Extract the [x, y] coordinate from the center of the cell holding the provided text.  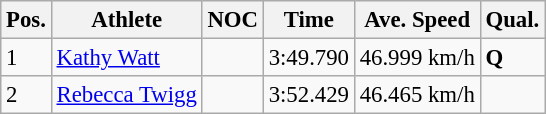
46.999 km/h [417, 58]
NOC [232, 20]
3:52.429 [308, 95]
Athlete [126, 20]
46.465 km/h [417, 95]
3:49.790 [308, 58]
Pos. [26, 20]
Qual. [512, 20]
2 [26, 95]
Rebecca Twigg [126, 95]
Ave. Speed [417, 20]
1 [26, 58]
Kathy Watt [126, 58]
Time [308, 20]
Q [512, 58]
